Provide the (X, Y) coordinate of the cell's center where the given text is located.  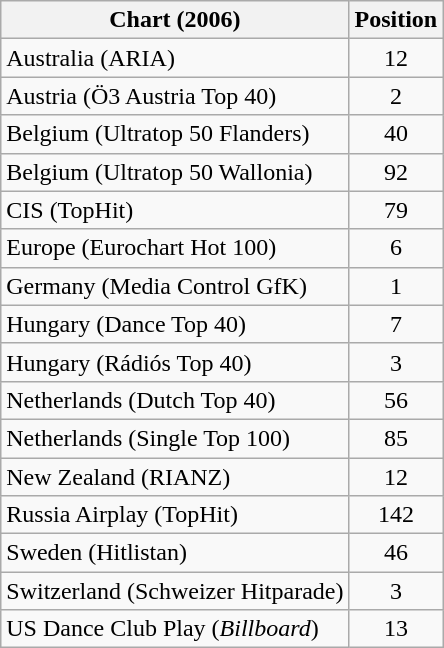
1 (396, 286)
2 (396, 96)
13 (396, 629)
Europe (Eurochart Hot 100) (175, 248)
7 (396, 324)
Germany (Media Control GfK) (175, 286)
46 (396, 553)
Australia (ARIA) (175, 58)
CIS (TopHit) (175, 210)
Chart (2006) (175, 20)
Switzerland (Schweizer Hitparade) (175, 591)
Netherlands (Single Top 100) (175, 438)
Russia Airplay (TopHit) (175, 515)
Belgium (Ultratop 50 Flanders) (175, 134)
40 (396, 134)
142 (396, 515)
Hungary (Dance Top 40) (175, 324)
Position (396, 20)
6 (396, 248)
US Dance Club Play (Billboard) (175, 629)
Hungary (Rádiós Top 40) (175, 362)
Sweden (Hitlistan) (175, 553)
New Zealand (RIANZ) (175, 477)
Austria (Ö3 Austria Top 40) (175, 96)
79 (396, 210)
92 (396, 172)
Belgium (Ultratop 50 Wallonia) (175, 172)
56 (396, 400)
85 (396, 438)
Netherlands (Dutch Top 40) (175, 400)
